Scan for the cell matching the given text and deliver its [X, Y] coordinate at center. 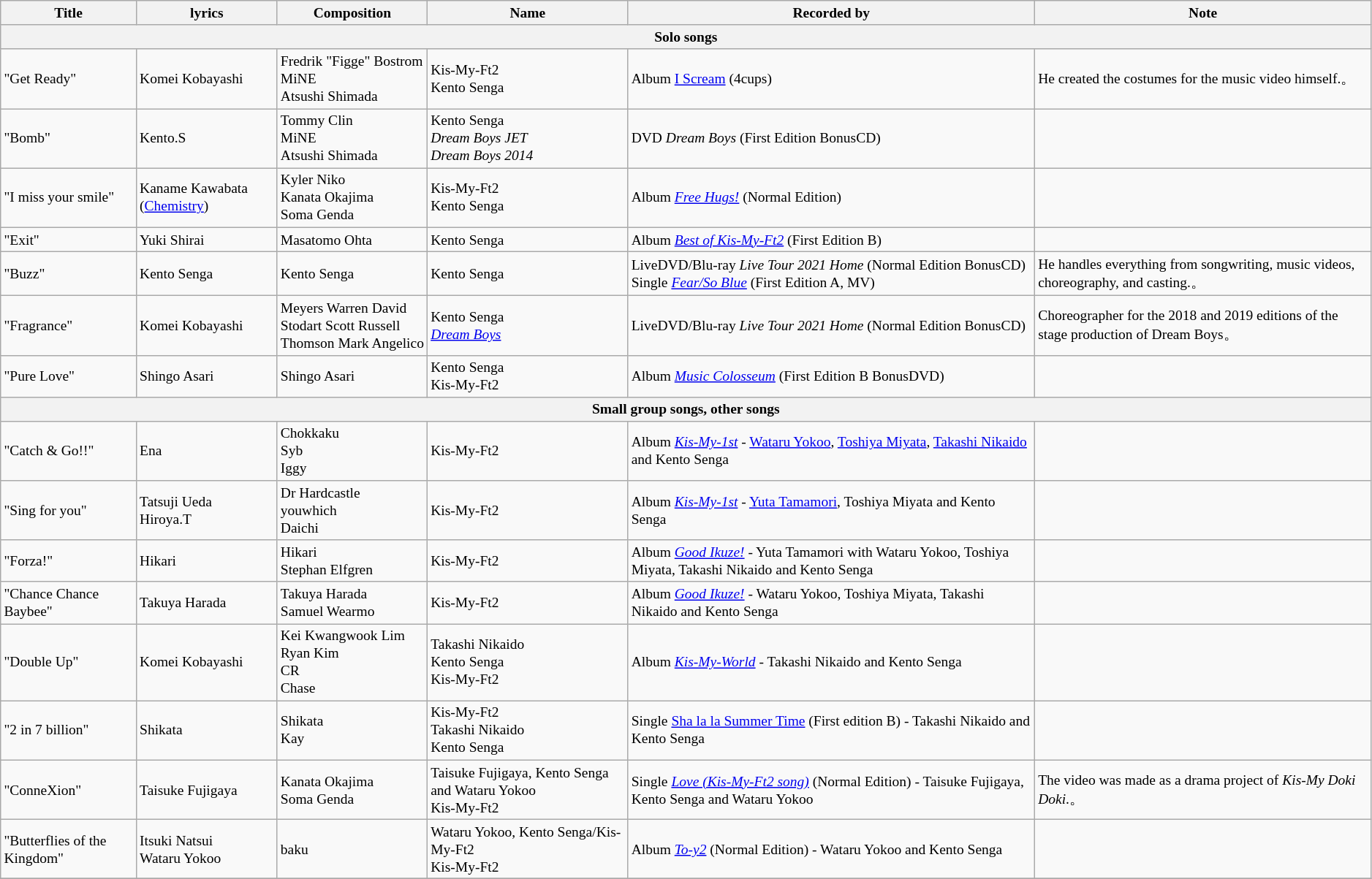
Note [1203, 13]
Recorded by [831, 13]
Itsuki NatsuiWataru Yokoo [206, 849]
ChokkakuSybIggy [352, 452]
"Bomb" [69, 139]
ShikataKay [352, 731]
Album Best of Kis-My-Ft2 (First Edition B) [831, 240]
Kyler NikoKanata OkajimaSoma Genda [352, 197]
Name [528, 13]
Kis-My-Ft2Takashi NikaidoKento Senga [528, 731]
Meyers Warren DavidStodart Scott RussellThomson Mark Angelico [352, 326]
Shikata [206, 731]
baku [352, 849]
"ConneXion" [69, 789]
"Fragrance" [69, 326]
He created the costumes for the music video himself.。 [1203, 79]
"Double Up" [69, 662]
"Sing for you" [69, 510]
Takashi NikaidoKento SengaKis-My-Ft2 [528, 662]
"Get Ready" [69, 79]
Takuya HaradaSamuel Wearmo [352, 602]
Fredrik "Figge" BostromMiNEAtsushi Shimada [352, 79]
"Chance Chance Baybee" [69, 602]
Album Kis-My-1st - Yuta Tamamori, Toshiya Miyata and Kento Senga [831, 510]
Hikari [206, 561]
Wataru Yokoo, Kento Senga/Kis-My-Ft2Kis-My-Ft2 [528, 849]
DVD Dream Boys (First Edition BonusCD) [831, 139]
Choreographer for the 2018 and 2019 editions of the stage production of Dream Boys。 [1203, 326]
Kanata OkajimaSoma Genda [352, 789]
"Pure Love" [69, 376]
Kento.S [206, 139]
"I miss your smile" [69, 197]
Kento SengaDream Boys JETDream Boys 2014 [528, 139]
Taisuke Fujigaya [206, 789]
Tatsuji UedaHiroya.T [206, 510]
"2 in 7 billion" [69, 731]
Kei Kwangwook LimRyan KimCRChase [352, 662]
Album Music Colosseum (First Edition B BonusDVD) [831, 376]
Title [69, 13]
LiveDVD/Blu-ray Live Tour 2021 Home (Normal Edition BonusCD) [831, 326]
Composition [352, 13]
Takuya Harada [206, 602]
"Buzz" [69, 273]
HikariStephan Elfgren [352, 561]
Album To-y2 (Normal Edition) - Wataru Yokoo and Kento Senga [831, 849]
Masatomo Ohta [352, 240]
Tommy ClinMiNEAtsushi Shimada [352, 139]
Kento SengaKis-My-Ft2 [528, 376]
Single Sha la la Summer Time (First edition B) - Takashi Nikaido and Kento Senga [831, 731]
"Catch & Go!!" [69, 452]
"Butterflies of the Kingdom" [69, 849]
Album I Scream (4cups) [831, 79]
lyrics [206, 13]
Solo songs [686, 37]
Ena [206, 452]
Taisuke Fujigaya, Kento Senga and Wataru YokooKis-My-Ft2 [528, 789]
Album Kis-My-World - Takashi Nikaido and Kento Senga [831, 662]
Small group songs, other songs [686, 409]
LiveDVD/Blu-ray Live Tour 2021 Home (Normal Edition BonusCD) Single Fear/So Blue (First Edition A, MV) [831, 273]
Dr HardcastleyouwhichDaichi [352, 510]
"Forza!" [69, 561]
Album Free Hugs! (Normal Edition) [831, 197]
Kento SengaDream Boys [528, 326]
"Exit" [69, 240]
Album Kis-My-1st - Wataru Yokoo, Toshiya Miyata, Takashi Nikaido and Kento Senga [831, 452]
Single Love (Kis-My-Ft2 song) (Normal Edition) - Taisuke Fujigaya, Kento Senga and Wataru Yokoo [831, 789]
The video was made as a drama project of Kis-My Doki Doki.。 [1203, 789]
Kaname Kawabata (Chemistry) [206, 197]
He handles everything from songwriting, music videos, choreography, and casting.。 [1203, 273]
Yuki Shirai [206, 240]
Album Good Ikuze! - Yuta Tamamori with Wataru Yokoo, Toshiya Miyata, Takashi Nikaido and Kento Senga [831, 561]
Album Good Ikuze! - Wataru Yokoo, Toshiya Miyata, Takashi Nikaido and Kento Senga [831, 602]
